Output the [X, Y] coordinate of the center of the cell containing the given text.  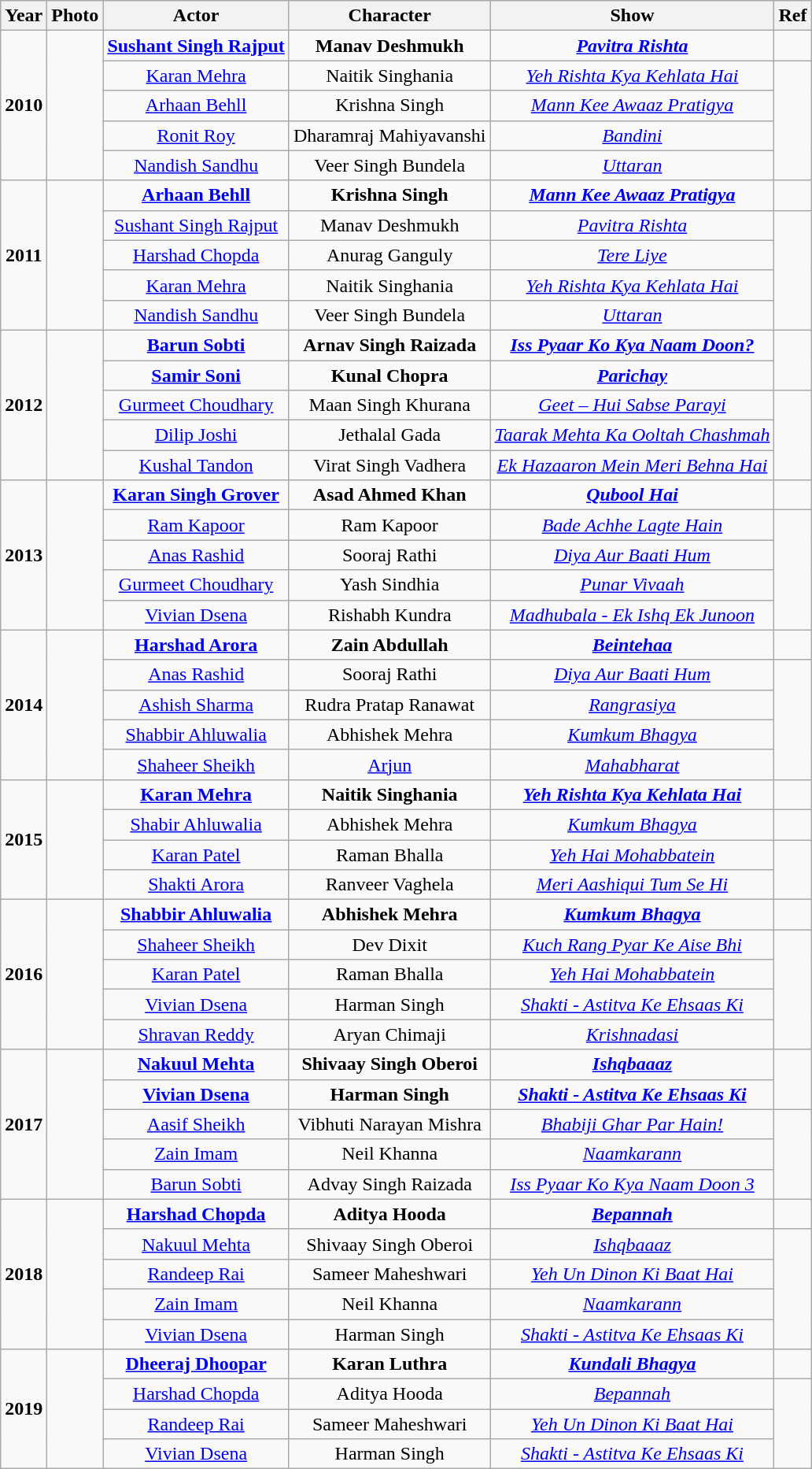
2018 [24, 1274]
Anurag Ganguly [389, 255]
Karan Luthra [389, 1364]
Dharamraj Mahiyavanshi [389, 135]
Qubool Hai [633, 495]
Harshad Arora [197, 645]
2014 [24, 705]
2017 [24, 1124]
Dheeraj Dhoopar [197, 1364]
Kundali Bhagya [633, 1364]
Punar Vivaah [633, 585]
Bhabiji Ghar Par Hain! [633, 1124]
Geet – Hui Sabse Parayi [633, 405]
Rishabh Kundra [389, 615]
Kuch Rang Pyar Ke Aise Bhi [633, 945]
Rudra Pratap Ranawat [389, 705]
Character [389, 16]
Iss Pyaar Ko Kya Naam Doon? [633, 345]
Show [633, 16]
Shravan Reddy [197, 1034]
Yash Sindhia [389, 585]
Zain Abdullah [389, 645]
Ashish Sharma [197, 705]
Ranveer Vaghela [389, 885]
Ek Hazaaron Mein Meri Behna Hai [633, 465]
Bandini [633, 135]
Year [24, 16]
Aryan Chimaji [389, 1034]
Advay Singh Raizada [389, 1184]
2016 [24, 975]
2010 [24, 105]
Karan Singh Grover [197, 495]
2012 [24, 405]
Dilip Joshi [197, 435]
Shabir Ahluwalia [197, 824]
Samir Soni [197, 376]
Photo [76, 16]
2019 [24, 1409]
Iss Pyaar Ko Kya Naam Doon 3 [633, 1184]
Maan Singh Khurana [389, 405]
Ref [793, 16]
2011 [24, 255]
Kunal Chopra [389, 376]
Beintehaa [633, 645]
Dev Dixit [389, 945]
Kushal Tandon [197, 465]
Arnav Singh Raizada [389, 345]
Parichay [633, 376]
Vibhuti Narayan Mishra [389, 1124]
Jethalal Gada [389, 435]
Virat Singh Vadhera [389, 465]
Asad Ahmed Khan [389, 495]
Meri Aashiqui Tum Se Hi [633, 885]
Tere Liye [633, 255]
Ronit Roy [197, 135]
Arjun [389, 764]
Mahabharat [633, 764]
Shakti Arora [197, 885]
Krishnadasi [633, 1034]
Aasif Sheikh [197, 1124]
2013 [24, 555]
Actor [197, 16]
Taarak Mehta Ka Ooltah Chashmah [633, 435]
2015 [24, 839]
Bade Achhe Lagte Hain [633, 525]
Madhubala - Ek Ishq Ek Junoon [633, 615]
Rangrasiya [633, 705]
